Find where the given text appears and provide that cell's center as (X, Y) coordinate. 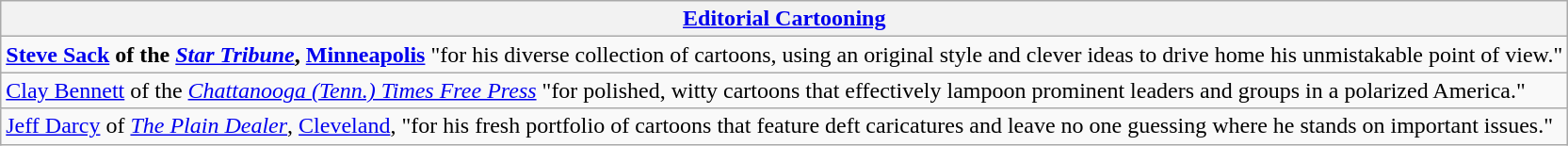
Editorial Cartooning (784, 19)
